Capture the cell that displays the provided text and extract its [X, Y] central coordinate. 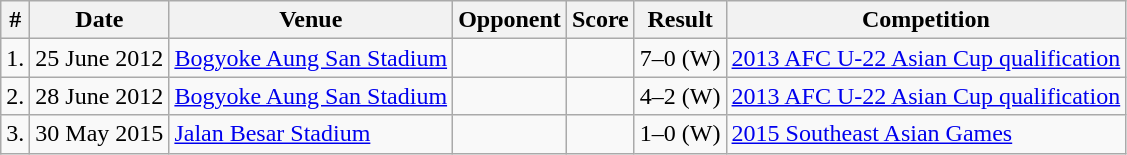
Score [600, 20]
2. [16, 96]
2015 Southeast Asian Games [926, 134]
# [16, 20]
3. [16, 134]
4–2 (W) [680, 96]
1–0 (W) [680, 134]
28 June 2012 [100, 96]
Opponent [510, 20]
7–0 (W) [680, 58]
Jalan Besar Stadium [311, 134]
30 May 2015 [100, 134]
Result [680, 20]
Venue [311, 20]
Date [100, 20]
Competition [926, 20]
25 June 2012 [100, 58]
1. [16, 58]
